Return [x, y] of the center of cell containing provided text 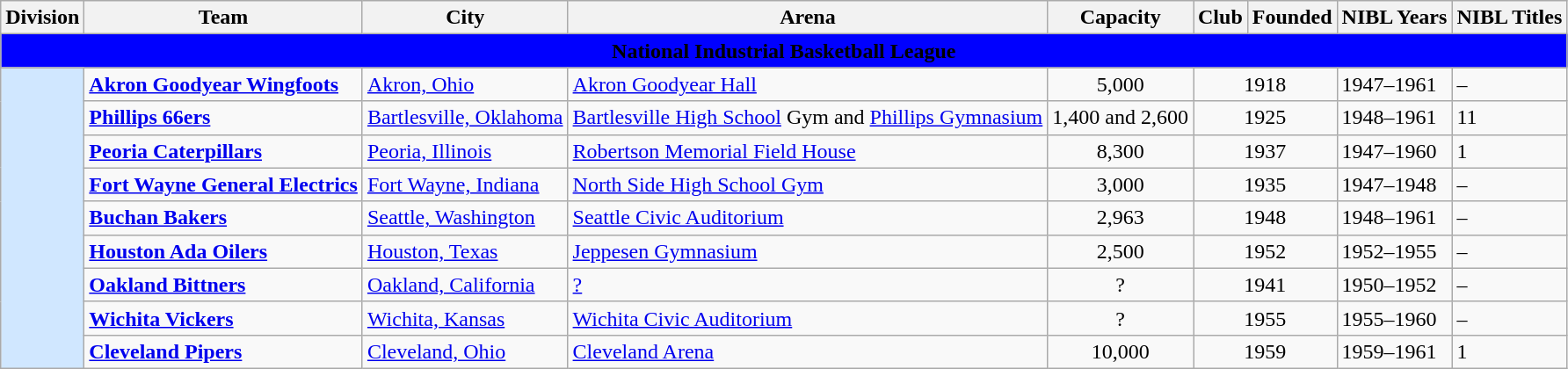
Bartlesville, Oklahoma [465, 118]
Arena [808, 18]
Founded [1292, 18]
1947–1960 [1394, 151]
8,300 [1121, 151]
Jeppesen Gymnasium [808, 251]
Peoria, Illinois [465, 151]
Buchan Bakers [223, 218]
Cleveland Pipers [223, 351]
2,963 [1121, 218]
National Industrial Basketball League [784, 51]
Robertson Memorial Field House [808, 151]
Phillips 66ers [223, 118]
11 [1510, 118]
10,000 [1121, 351]
Wichita, Kansas [465, 318]
Seattle, Washington [465, 218]
1925 [1266, 118]
1948 [1266, 218]
1,400 and 2,600 [1121, 118]
Division [42, 18]
City [465, 18]
1952–1955 [1394, 251]
Houston Ada Oilers [223, 251]
Wichita Vickers [223, 318]
1947–1948 [1394, 184]
Fort Wayne, Indiana [465, 184]
1955–1960 [1394, 318]
NIBL Titles [1510, 18]
1918 [1266, 84]
Club [1221, 18]
Seattle Civic Auditorium [808, 218]
Houston, Texas [465, 251]
Bartlesville High School Gym and Phillips Gymnasium [808, 118]
Team [223, 18]
Fort Wayne General Electrics [223, 184]
Peoria Caterpillars [223, 151]
1935 [1266, 184]
NIBL Years [1394, 18]
1959–1961 [1394, 351]
Oakland, California [465, 285]
Cleveland, Ohio [465, 351]
1947–1961 [1394, 84]
3,000 [1121, 184]
Cleveland Arena [808, 351]
North Side High School Gym [808, 184]
Oakland Bittners [223, 285]
Wichita Civic Auditorium [808, 318]
5,000 [1121, 84]
1950–1952 [1394, 285]
1937 [1266, 151]
Akron, Ohio [465, 84]
1952 [1266, 251]
Akron Goodyear Hall [808, 84]
Capacity [1121, 18]
1955 [1266, 318]
2,500 [1121, 251]
Akron Goodyear Wingfoots [223, 84]
1941 [1266, 285]
1959 [1266, 351]
